Return the [x, y] coordinate for the center point of the cell that contains the specified text.  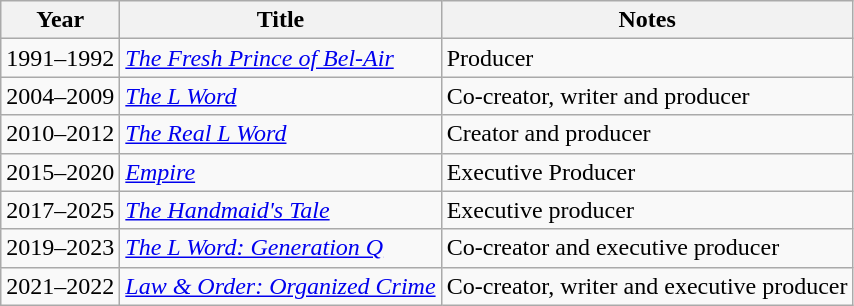
2019–2023 [60, 248]
The L Word: Generation Q [280, 248]
Notes [647, 20]
2010–2012 [60, 134]
Co-creator, writer and producer [647, 96]
2015–2020 [60, 172]
Co-creator, writer and executive producer [647, 286]
The Real L Word [280, 134]
Year [60, 20]
2017–2025 [60, 210]
Empire [280, 172]
Producer [647, 58]
Executive Producer [647, 172]
Creator and producer [647, 134]
Law & Order: Organized Crime [280, 286]
2004–2009 [60, 96]
2021–2022 [60, 286]
The Fresh Prince of Bel-Air [280, 58]
The Handmaid's Tale [280, 210]
1991–1992 [60, 58]
Executive producer [647, 210]
The L Word [280, 96]
Co-creator and executive producer [647, 248]
Title [280, 20]
